Find where the given text appears and provide that cell's center as [X, Y] coordinate. 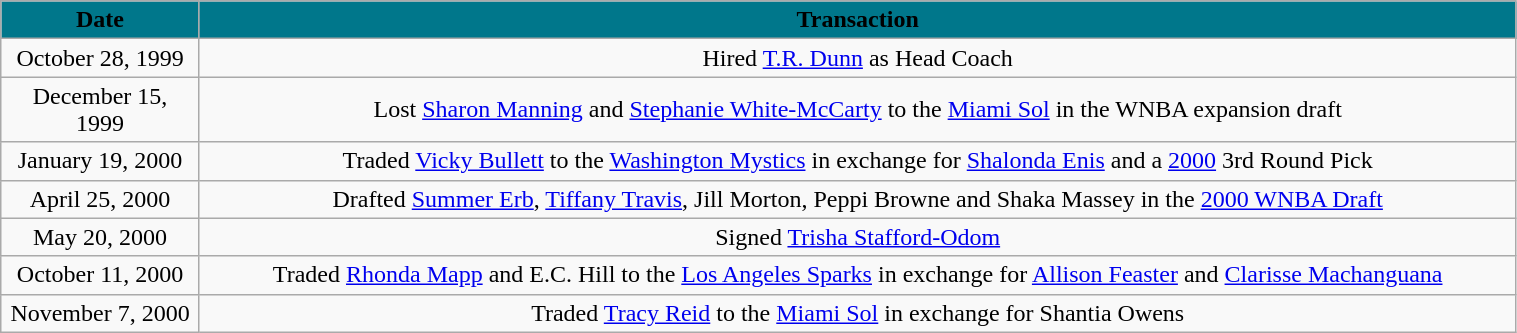
May 20, 2000 [100, 237]
Date [100, 20]
Drafted Summer Erb, Tiffany Travis, Jill Morton, Peppi Browne and Shaka Massey in the 2000 WNBA Draft [858, 199]
January 19, 2000 [100, 161]
Traded Rhonda Mapp and E.C. Hill to the Los Angeles Sparks in exchange for Allison Feaster and Clarisse Machanguana [858, 275]
Transaction [858, 20]
Hired T.R. Dunn as Head Coach [858, 58]
November 7, 2000 [100, 313]
Traded Vicky Bullett to the Washington Mystics in exchange for Shalonda Enis and a 2000 3rd Round Pick [858, 161]
Lost Sharon Manning and Stephanie White-McCarty to the Miami Sol in the WNBA expansion draft [858, 110]
Signed Trisha Stafford-Odom [858, 237]
Traded Tracy Reid to the Miami Sol in exchange for Shantia Owens [858, 313]
December 15, 1999 [100, 110]
April 25, 2000 [100, 199]
October 11, 2000 [100, 275]
October 28, 1999 [100, 58]
